Provide the (X, Y) coordinate of the cell's center where the given text is located.  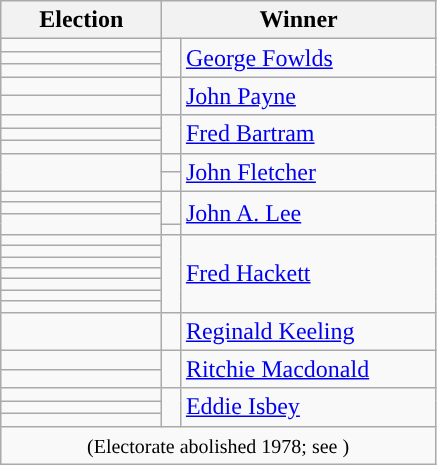
Fred Hackett (308, 274)
John A. Lee (308, 213)
Fred Bartram (308, 134)
Winner (299, 20)
Election (82, 20)
(Electorate abolished 1978; see ) (218, 445)
John Payne (308, 96)
John Fletcher (308, 172)
Eddie Isbey (308, 407)
Reginald Keeling (308, 331)
Ritchie Macdonald (308, 369)
George Fowlds (308, 58)
